Return the [x, y] coordinate for the center point of the cell that contains the specified text.  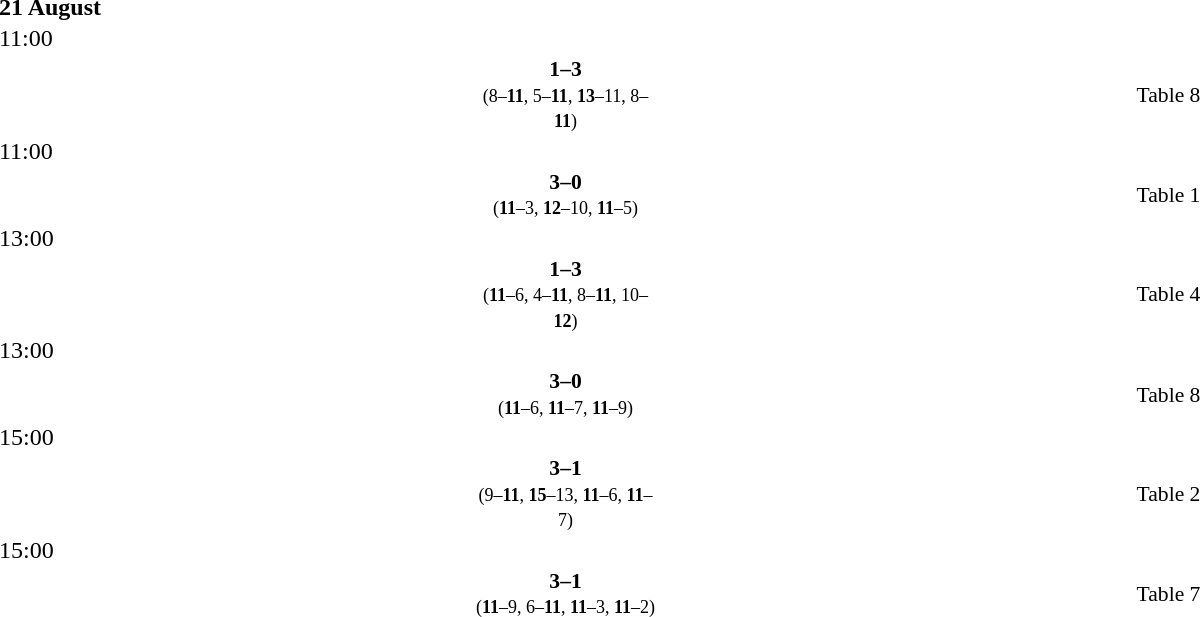
3–0 (11–3, 12–10, 11–5) [566, 195]
1–3 (8–11, 5–11, 13–11, 8–11) [566, 95]
3–0 (11–6, 11–7, 11–9) [566, 394]
3–1 (9–11, 15–13, 11–6, 11–7) [566, 494]
1–3 (11–6, 4–11, 8–11, 10–12) [566, 294]
